Return [X, Y] of the center of cell containing provided text 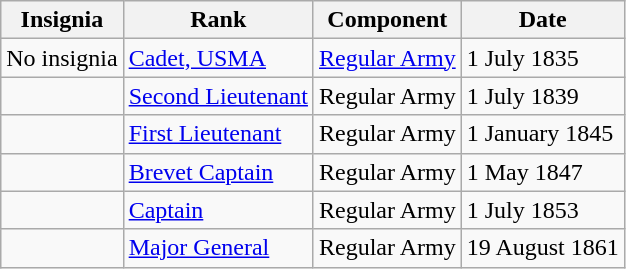
1 July 1835 [542, 58]
Captain [218, 210]
First Lieutenant [218, 134]
No insignia [62, 58]
19 August 1861 [542, 248]
1 July 1853 [542, 210]
Component [387, 20]
Date [542, 20]
1 May 1847 [542, 172]
Cadet, USMA [218, 58]
Major General [218, 248]
1 January 1845 [542, 134]
Brevet Captain [218, 172]
Second Lieutenant [218, 96]
Insignia [62, 20]
1 July 1839 [542, 96]
Rank [218, 20]
